Search for the cell housing the specified text and yield its [x, y] center coordinate. 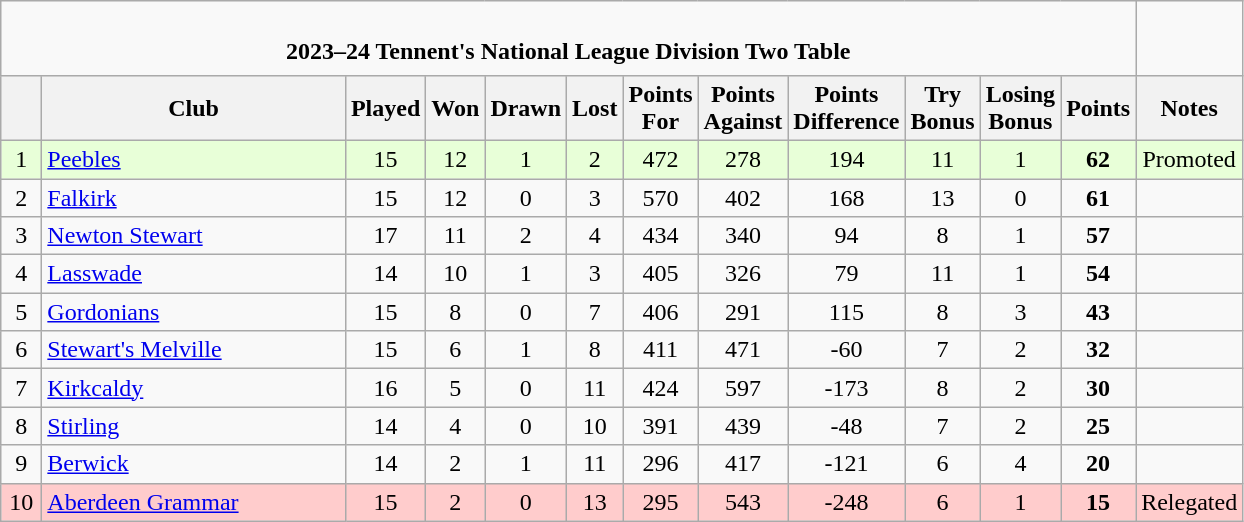
Notes [1190, 108]
291 [743, 312]
30 [1098, 388]
-48 [846, 426]
-173 [846, 388]
439 [743, 426]
Lasswade [194, 274]
434 [660, 236]
402 [743, 197]
20 [1098, 464]
Gordonians [194, 312]
Newton Stewart [194, 236]
Points Against [743, 108]
43 [1098, 312]
411 [660, 350]
54 [1098, 274]
405 [660, 274]
295 [660, 502]
Club [194, 108]
62 [1098, 159]
326 [743, 274]
Won [456, 108]
Drawn [526, 108]
Points Difference [846, 108]
340 [743, 236]
115 [846, 312]
Kirkcaldy [194, 388]
278 [743, 159]
168 [846, 197]
-60 [846, 350]
Berwick [194, 464]
32 [1098, 350]
Falkirk [194, 197]
57 [1098, 236]
Points For [660, 108]
424 [660, 388]
25 [1098, 426]
79 [846, 274]
471 [743, 350]
9 [22, 464]
Stewart's Melville [194, 350]
Stirling [194, 426]
61 [1098, 197]
417 [743, 464]
Aberdeen Grammar [194, 502]
296 [660, 464]
Lost [595, 108]
Played [385, 108]
-121 [846, 464]
Peebles [194, 159]
570 [660, 197]
Try Bonus [942, 108]
16 [385, 388]
Losing Bonus [1020, 108]
472 [660, 159]
406 [660, 312]
Points [1098, 108]
194 [846, 159]
17 [385, 236]
-248 [846, 502]
391 [660, 426]
Relegated [1190, 502]
543 [743, 502]
597 [743, 388]
94 [846, 236]
Promoted [1190, 159]
